Capture the cell that displays the provided text and extract its (x, y) central coordinate. 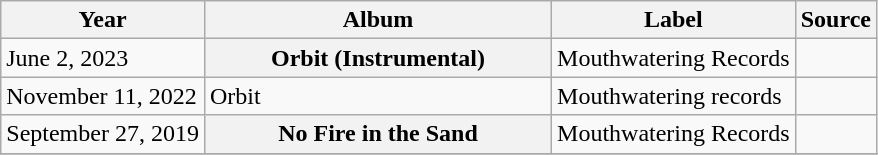
Source (836, 20)
Label (674, 20)
No Fire in the Sand (378, 134)
Year (103, 20)
Mouthwatering records (674, 96)
November 11, 2022 (103, 96)
Orbit (Instrumental) (378, 58)
Orbit (378, 96)
Album (378, 20)
June 2, 2023 (103, 58)
September 27, 2019 (103, 134)
